For the text-containing cell, return its midpoint in [x, y] coordinate format. 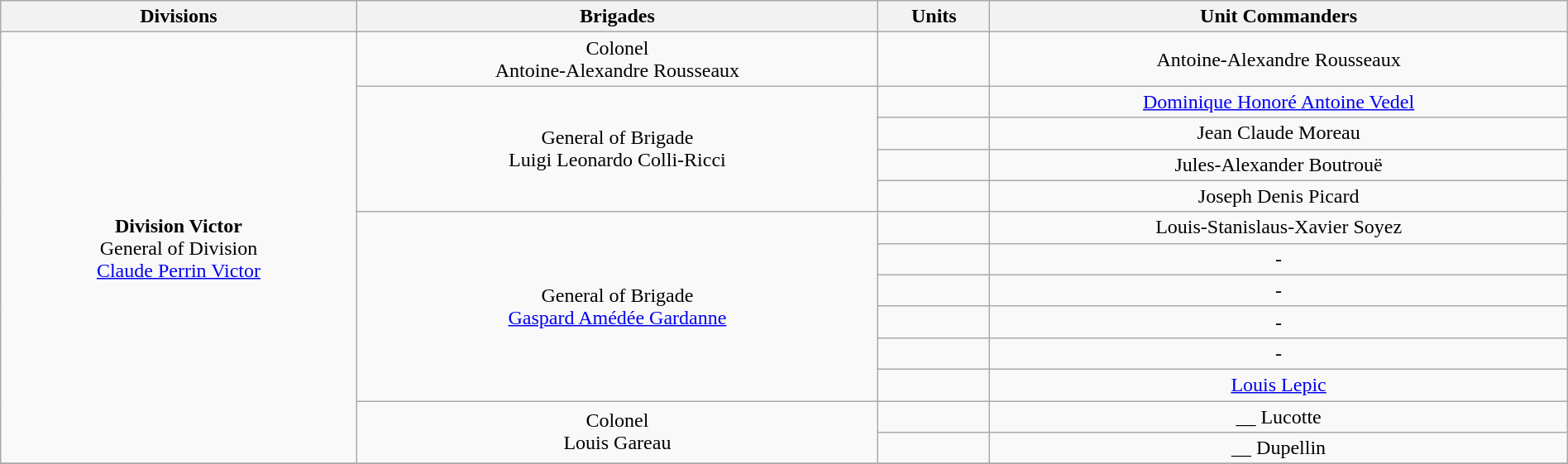
__ Lucotte [1279, 416]
__ Dupellin [1279, 448]
Dominique Honoré Antoine Vedel [1279, 102]
ColonelLouis Gareau [617, 432]
Louis Lepic [1279, 385]
Units [935, 17]
Unit Commanders [1279, 17]
Joseph Denis Picard [1279, 196]
ColonelAntoine-Alexandre Rousseaux [617, 60]
General of BrigadeGaspard Amédée Gardanne [617, 306]
Jean Claude Moreau [1279, 133]
Divisions [179, 17]
Division VictorGeneral of DivisionClaude Perrin Victor [179, 248]
Jules-Alexander Boutrouë [1279, 165]
Antoine-Alexandre Rousseaux [1279, 60]
Louis-Stanislaus-Xavier Soyez [1279, 227]
Brigades [617, 17]
General of BrigadeLuigi Leonardo Colli-Ricci [617, 149]
